Capture the cell that displays the provided text and extract its [X, Y] central coordinate. 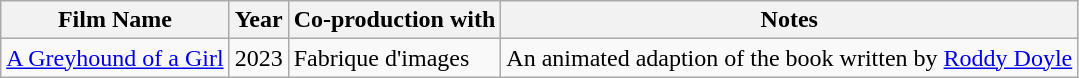
Film Name [115, 20]
Year [258, 20]
2023 [258, 58]
Co-production with [394, 20]
A Greyhound of a Girl [115, 58]
An animated adaption of the book written by Roddy Doyle [790, 58]
Fabrique d'images [394, 58]
Notes [790, 20]
